Determine the [X, Y] coordinate at the center of the cell enclosing the given text.  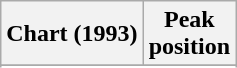
Peakposition [189, 34]
Chart (1993) [72, 34]
